Scan for the cell matching the given text and deliver its (x, y) coordinate at center. 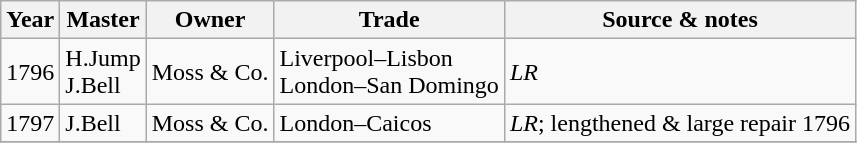
Master (103, 20)
Year (30, 20)
LR (680, 72)
LR; lengthened & large repair 1796 (680, 123)
1797 (30, 123)
J.Bell (103, 123)
London–Caicos (389, 123)
Trade (389, 20)
Liverpool–LisbonLondon–San Domingo (389, 72)
Owner (210, 20)
Source & notes (680, 20)
H.JumpJ.Bell (103, 72)
1796 (30, 72)
